Capture the cell that displays the provided text and extract its [x, y] central coordinate. 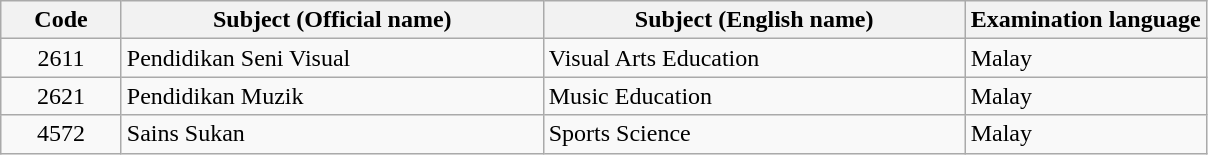
Examination language [1086, 20]
Sains Sukan [332, 134]
Subject (Official name) [332, 20]
2621 [62, 96]
Pendidikan Seni Visual [332, 58]
Music Education [754, 96]
2611 [62, 58]
Sports Science [754, 134]
Pendidikan Muzik [332, 96]
4572 [62, 134]
Code [62, 20]
Subject (English name) [754, 20]
Visual Arts Education [754, 58]
